Search for the cell housing the specified text and yield its (x, y) center coordinate. 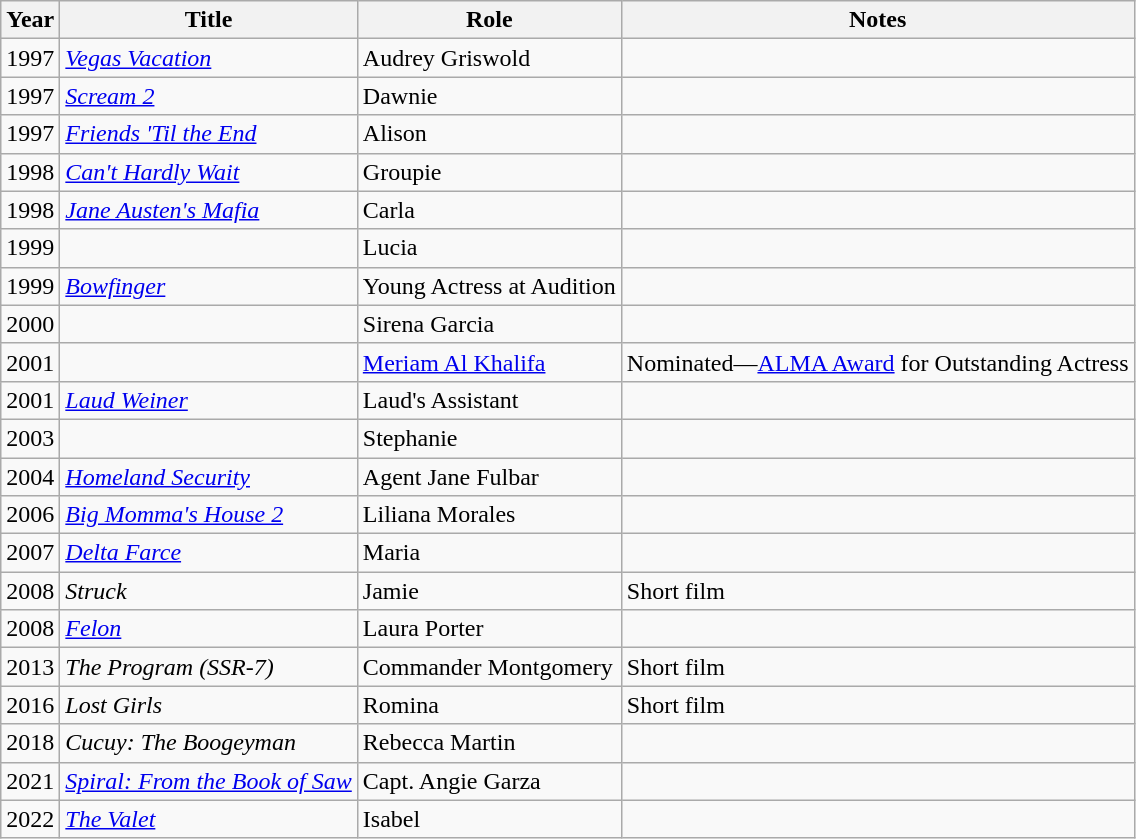
Isabel (489, 819)
Meriam Al Khalifa (489, 362)
Cucuy: The Boogeyman (208, 743)
Bowfinger (208, 286)
Laud's Assistant (489, 400)
Capt. Angie Garza (489, 781)
2007 (30, 553)
2013 (30, 667)
Rebecca Martin (489, 743)
2000 (30, 324)
Can't Hardly Wait (208, 172)
2004 (30, 477)
Jane Austen's Mafia (208, 210)
Big Momma's House 2 (208, 515)
Laura Porter (489, 629)
Stephanie (489, 438)
Sirena Garcia (489, 324)
Homeland Security (208, 477)
The Program (SSR-7) (208, 667)
Vegas Vacation (208, 58)
2018 (30, 743)
2006 (30, 515)
Delta Farce (208, 553)
Audrey Griswold (489, 58)
Groupie (489, 172)
Alison (489, 134)
Year (30, 20)
Agent Jane Fulbar (489, 477)
Spiral: From the Book of Saw (208, 781)
Nominated—ALMA Award for Outstanding Actress (878, 362)
Notes (878, 20)
Role (489, 20)
Lucia (489, 248)
Dawnie (489, 96)
2003 (30, 438)
Friends 'Til the End (208, 134)
Laud Weiner (208, 400)
Title (208, 20)
2021 (30, 781)
Struck (208, 591)
Scream 2 (208, 96)
Liliana Morales (489, 515)
Lost Girls (208, 705)
Commander Montgomery (489, 667)
Young Actress at Audition (489, 286)
Jamie (489, 591)
Maria (489, 553)
2022 (30, 819)
Felon (208, 629)
2016 (30, 705)
Carla (489, 210)
The Valet (208, 819)
Romina (489, 705)
